Detect which cell encompasses the target text, then output its [x, y] center coordinate. 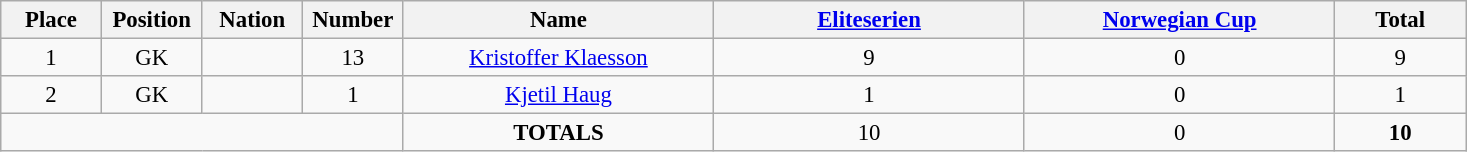
2 [52, 95]
Nation [252, 20]
Total [1400, 20]
13 [354, 58]
Position [152, 20]
Kjetil Haug [558, 95]
Norwegian Cup [1180, 20]
Place [52, 20]
TOTALS [558, 133]
Number [354, 20]
Eliteserien [870, 20]
Name [558, 20]
Kristoffer Klaesson [558, 58]
